Identify which cell holds the provided text, then report its [X, Y] central coordinate. 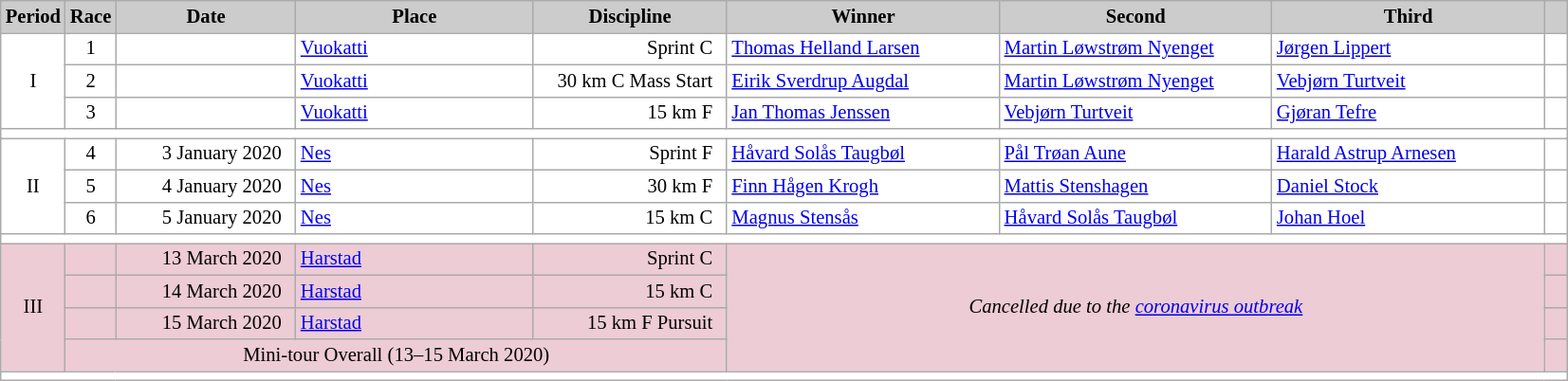
15 km F [630, 113]
Thomas Helland Larsen [863, 48]
15 km F Pursuit [630, 323]
Winner [863, 16]
Date [206, 16]
Race [91, 16]
Harald Astrup Arnesen [1408, 154]
15 March 2020 [206, 323]
13 March 2020 [206, 259]
30 km C Mass Start [630, 81]
Second [1136, 16]
Gjøran Tefre [1408, 113]
III [33, 307]
II [33, 186]
4 [91, 154]
Eirik Sverdrup Augdal [863, 81]
Mattis Stenshagen [1136, 186]
Third [1408, 16]
Place [415, 16]
4 January 2020 [206, 186]
3 [91, 113]
Period [33, 16]
5 January 2020 [206, 218]
Mini-tour Overall (13–15 March 2020) [397, 355]
5 [91, 186]
30 km F [630, 186]
1 [91, 48]
Johan Hoel [1408, 218]
2 [91, 81]
Cancelled due to the coronavirus outbreak [1135, 307]
Discipline [630, 16]
Finn Hågen Krogh [863, 186]
14 March 2020 [206, 291]
Jan Thomas Jenssen [863, 113]
Sprint F [630, 154]
3 January 2020 [206, 154]
Pål Trøan Aune [1136, 154]
I [33, 80]
Daniel Stock [1408, 186]
6 [91, 218]
Jørgen Lippert [1408, 48]
Magnus Stensås [863, 218]
